From the cell containing the given text, extract its center point as (x, y) coordinate. 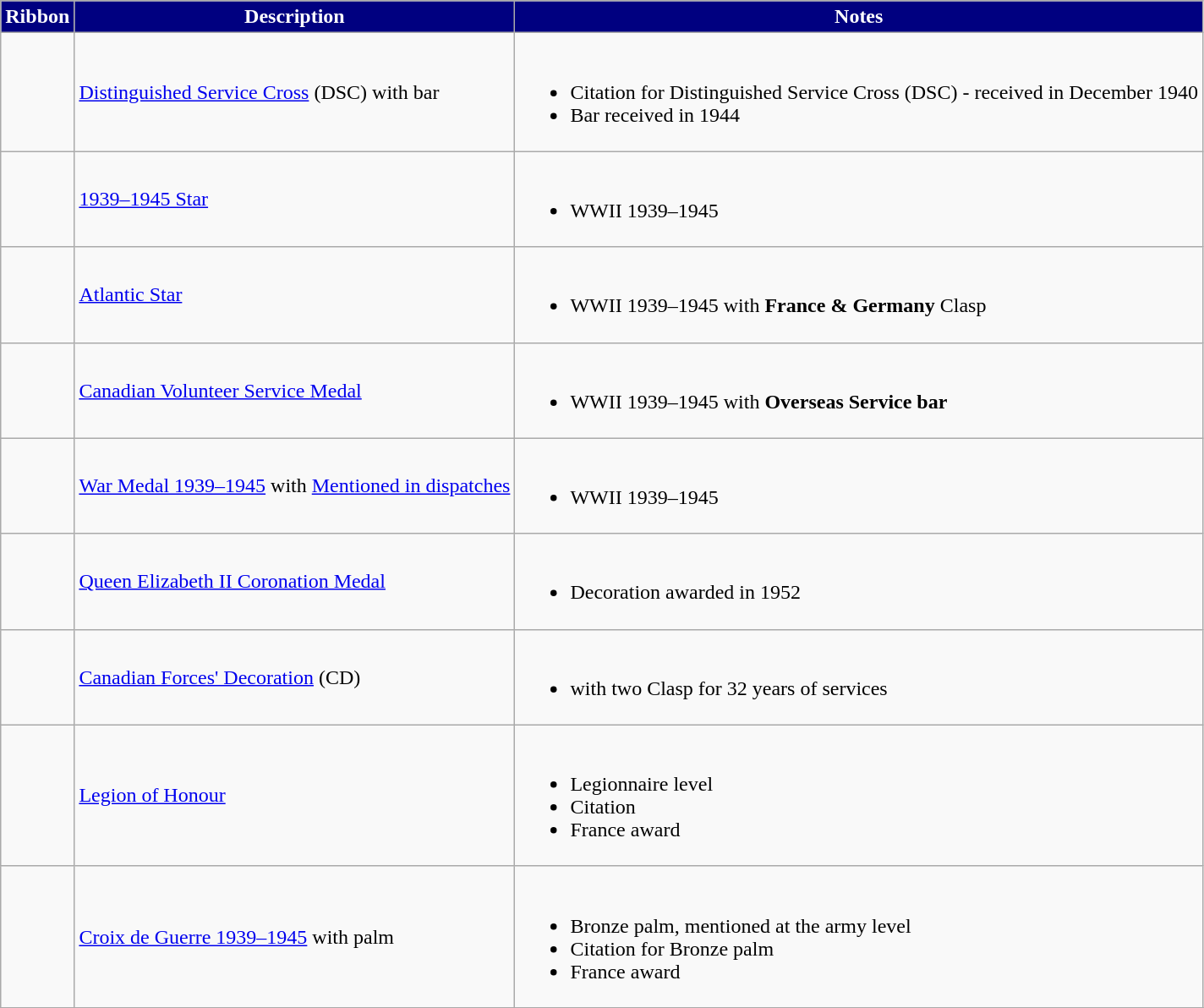
Ribbon (37, 17)
Canadian Volunteer Service Medal (294, 391)
Atlantic Star (294, 294)
Distinguished Service Cross (DSC) with bar (294, 92)
Legionnaire levelCitation France award (859, 795)
Notes (859, 17)
Canadian Forces' Decoration (CD) (294, 677)
WWII 1939–1945 with Overseas Service bar (859, 391)
Decoration awarded in 1952 (859, 582)
Croix de Guerre 1939–1945 with palm (294, 937)
War Medal 1939–1945 with Mentioned in dispatches (294, 485)
1939–1945 Star (294, 200)
Bronze palm, mentioned at the army levelCitation for Bronze palm France award (859, 937)
Description (294, 17)
with two Clasp for 32 years of services (859, 677)
Citation for Distinguished Service Cross (DSC) - received in December 1940Bar received in 1944 (859, 92)
Queen Elizabeth II Coronation Medal (294, 582)
Legion of Honour (294, 795)
WWII 1939–1945 with France & Germany Clasp (859, 294)
